Return the [x, y] coordinate for the center point of the cell that contains the specified text.  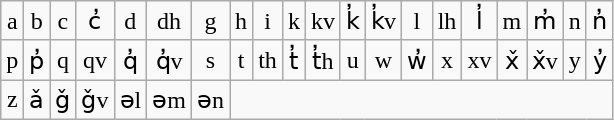
kv [322, 21]
dh [170, 21]
x [447, 60]
z [12, 100]
q̓ [130, 60]
əm [170, 100]
b [37, 21]
d [130, 21]
lh [447, 21]
t̓h [322, 60]
k̓ [352, 21]
n [574, 21]
t [242, 60]
ǧ [63, 100]
əl [130, 100]
w [384, 60]
a [12, 21]
c̓ [95, 21]
u [352, 60]
y [574, 60]
t̓ [294, 60]
q [63, 60]
qv [95, 60]
p̓ [37, 60]
k [294, 21]
s [210, 60]
ǧv [95, 100]
m̓ [546, 21]
l̓ [480, 21]
w̓ [418, 60]
xv [480, 60]
th [268, 60]
m [512, 21]
x̌ [512, 60]
y̓ [599, 60]
g [210, 21]
k̓v [384, 21]
p [12, 60]
c [63, 21]
l [418, 21]
ǎ [37, 100]
i [268, 21]
q̓v [170, 60]
h [242, 21]
ən [210, 100]
x̌v [546, 60]
n̓ [599, 21]
